Provide the (X, Y) coordinate of the cell's center where the given text is located.  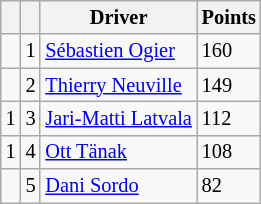
Thierry Neuville (118, 85)
108 (229, 152)
Sébastien Ogier (118, 51)
Ott Tänak (118, 152)
Dani Sordo (118, 186)
160 (229, 51)
5 (31, 186)
2 (31, 85)
112 (229, 118)
Jari-Matti Latvala (118, 118)
Driver (118, 17)
3 (31, 118)
82 (229, 186)
Points (229, 17)
149 (229, 85)
4 (31, 152)
